Find where the given text appears and provide that cell's center as [x, y] coordinate. 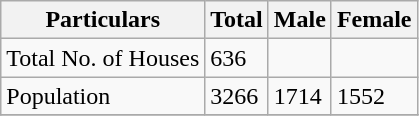
1714 [300, 96]
3266 [237, 96]
Total No. of Houses [103, 58]
Population [103, 96]
Female [374, 20]
Total [237, 20]
Male [300, 20]
Particulars [103, 20]
636 [237, 58]
1552 [374, 96]
